From the cell containing the given text, extract its center point as [X, Y] coordinate. 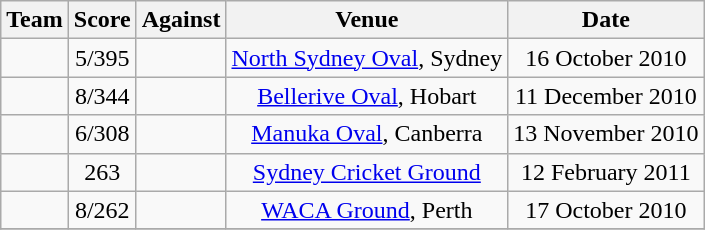
8/262 [102, 210]
Score [102, 20]
Against [181, 20]
11 December 2010 [606, 96]
17 October 2010 [606, 210]
13 November 2010 [606, 134]
6/308 [102, 134]
WACA Ground, Perth [367, 210]
Manuka Oval, Canberra [367, 134]
Venue [367, 20]
12 February 2011 [606, 172]
Bellerive Oval, Hobart [367, 96]
263 [102, 172]
5/395 [102, 58]
Team [35, 20]
Date [606, 20]
8/344 [102, 96]
Sydney Cricket Ground [367, 172]
16 October 2010 [606, 58]
North Sydney Oval, Sydney [367, 58]
